Find where the given text appears and provide that cell's center as [X, Y] coordinate. 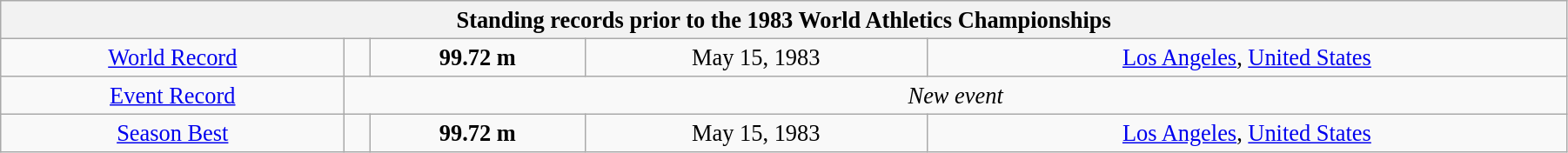
World Record [172, 57]
Season Best [172, 133]
Standing records prior to the 1983 World Athletics Championships [784, 19]
New event [955, 95]
Event Record [172, 95]
